Search for the cell housing the specified text and yield its [x, y] center coordinate. 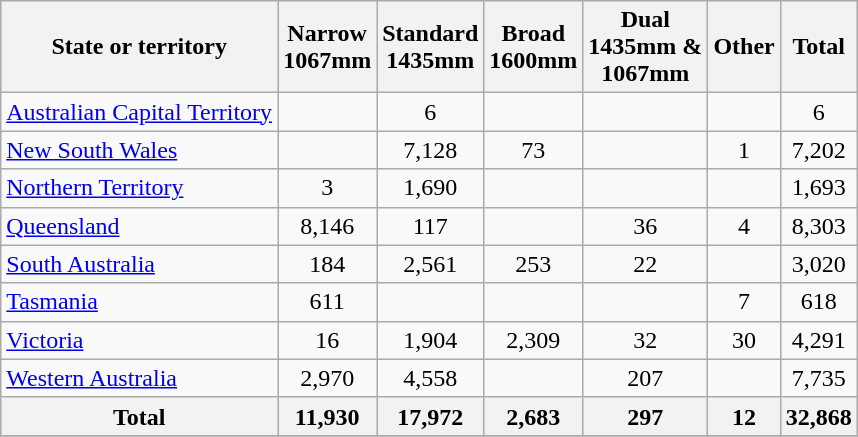
2,561 [430, 264]
73 [534, 150]
Northern Territory [140, 188]
South Australia [140, 264]
7,128 [430, 150]
Standard 1435mm [430, 47]
3 [328, 188]
22 [646, 264]
16 [328, 340]
2,309 [534, 340]
2,970 [328, 378]
7,202 [818, 150]
17,972 [430, 416]
4 [744, 226]
Tasmania [140, 302]
253 [534, 264]
618 [818, 302]
36 [646, 226]
8,146 [328, 226]
Other [744, 47]
Queensland [140, 226]
11,930 [328, 416]
Dual 1435mm & 1067mm [646, 47]
1,904 [430, 340]
2,683 [534, 416]
12 [744, 416]
Narrow 1067mm [328, 47]
Broad 1600mm [534, 47]
State or territory [140, 47]
184 [328, 264]
New South Wales [140, 150]
32,868 [818, 416]
Australian Capital Territory [140, 112]
1,693 [818, 188]
4,558 [430, 378]
Victoria [140, 340]
1,690 [430, 188]
4,291 [818, 340]
30 [744, 340]
32 [646, 340]
Western Australia [140, 378]
297 [646, 416]
611 [328, 302]
117 [430, 226]
207 [646, 378]
1 [744, 150]
7,735 [818, 378]
7 [744, 302]
8,303 [818, 226]
3,020 [818, 264]
